Provide the [x, y] coordinate of the cell's center where the given text is located.  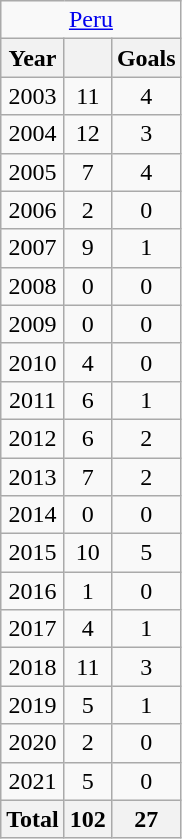
2004 [33, 134]
2020 [33, 743]
2015 [33, 553]
2021 [33, 781]
9 [88, 248]
Goals [146, 58]
2011 [33, 400]
2012 [33, 438]
2009 [33, 324]
Peru [91, 20]
2019 [33, 705]
2018 [33, 667]
12 [88, 134]
Year [33, 58]
2010 [33, 362]
2013 [33, 477]
2005 [33, 172]
Total [33, 819]
27 [146, 819]
2007 [33, 248]
2014 [33, 515]
2016 [33, 591]
10 [88, 553]
2006 [33, 210]
2017 [33, 629]
102 [88, 819]
2008 [33, 286]
2003 [33, 96]
